Detect which cell encompasses the target text, then output its [x, y] center coordinate. 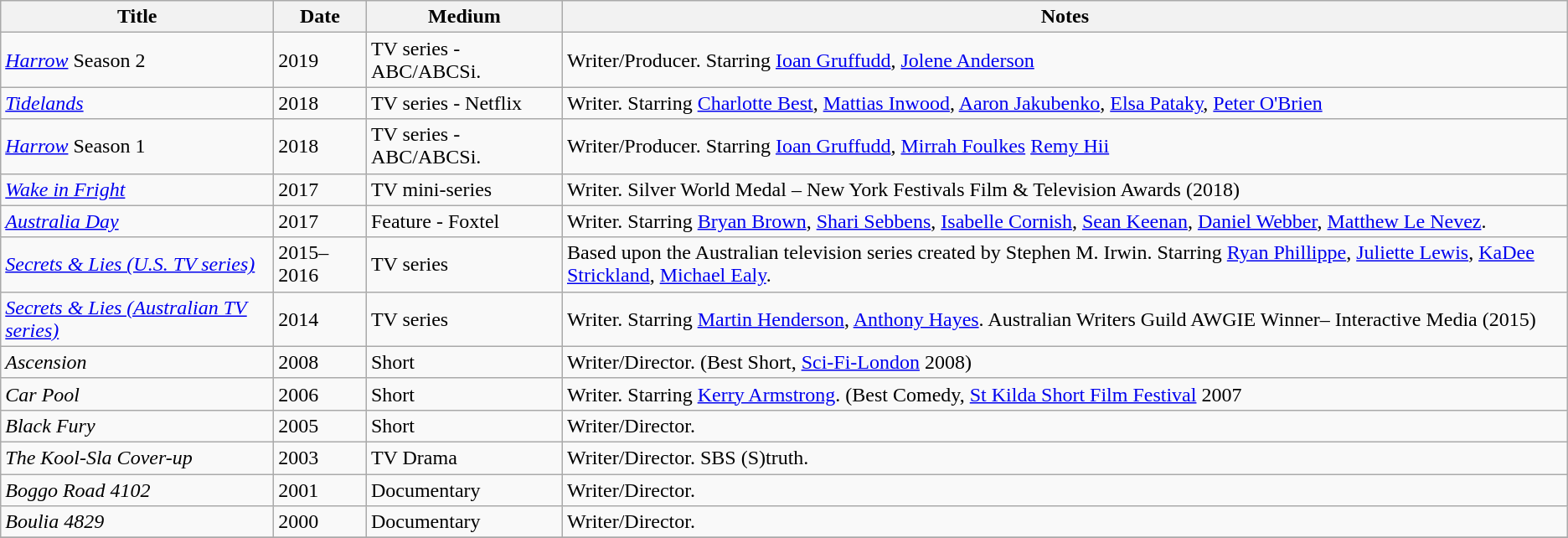
Notes [1065, 17]
Writer. Silver World Medal – New York Festivals Film & Television Awards (2018) [1065, 189]
Date [320, 17]
Ascension [137, 362]
Writer. Starring Kerry Armstrong. (Best Comedy, St Kilda Short Film Festival 2007 [1065, 394]
Secrets & Lies (U.S. TV series) [137, 265]
Based upon the Australian television series created by Stephen M. Irwin. Starring Ryan Phillippe, Juliette Lewis, KaDee Strickland, Michael Ealy. [1065, 265]
2000 [320, 522]
Medium [464, 17]
Wake in Fright [137, 189]
TV Drama [464, 458]
2014 [320, 318]
Tidelands [137, 103]
TV series - Netflix [464, 103]
2005 [320, 426]
Title [137, 17]
Car Pool [137, 394]
2015–2016 [320, 265]
Boggo Road 4102 [137, 490]
2019 [320, 60]
Secrets & Lies (Australian TV series) [137, 318]
Writer/Director. (Best Short, Sci-Fi-London 2008) [1065, 362]
Writer/Director. SBS (S)truth. [1065, 458]
2006 [320, 394]
Black Fury [137, 426]
2008 [320, 362]
2001 [320, 490]
TV mini-series [464, 189]
Boulia 4829 [137, 522]
Writer. Starring Charlotte Best, Mattias Inwood, Aaron Jakubenko, Elsa Pataky, Peter O'Brien [1065, 103]
Writer. Starring Martin Henderson, Anthony Hayes. Australian Writers Guild AWGIE Winner– Interactive Media (2015) [1065, 318]
Writer/Producer. Starring Ioan Gruffudd, Jolene Anderson [1065, 60]
Australia Day [137, 221]
The Kool-Sla Cover-up [137, 458]
Harrow Season 2 [137, 60]
Writer/Producer. Starring Ioan Gruffudd, Mirrah Foulkes Remy Hii [1065, 146]
Harrow Season 1 [137, 146]
2003 [320, 458]
Writer. Starring Bryan Brown, Shari Sebbens, Isabelle Cornish, Sean Keenan, Daniel Webber, Matthew Le Nevez. [1065, 221]
Feature - Foxtel [464, 221]
